Search for the cell housing the specified text and yield its [X, Y] center coordinate. 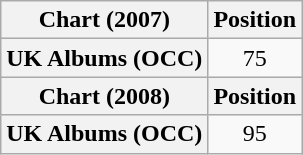
Chart (2007) [104, 20]
95 [255, 134]
Chart (2008) [104, 96]
75 [255, 58]
